Provide the [X, Y] coordinate of the cell's center where the given text is located.  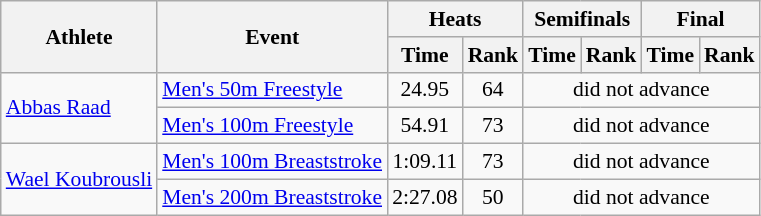
Heats [455, 19]
Wael Koubrousli [79, 180]
Men's 200m Breaststroke [272, 197]
50 [494, 197]
54.91 [424, 126]
Event [272, 36]
Semifinals [582, 19]
24.95 [424, 90]
Athlete [79, 36]
Abbas Raad [79, 108]
Men's 100m Breaststroke [272, 162]
Final [700, 19]
Men's 50m Freestyle [272, 90]
64 [494, 90]
Men's 100m Freestyle [272, 126]
2:27.08 [424, 197]
1:09.11 [424, 162]
